Capture the cell that displays the provided text and extract its (x, y) central coordinate. 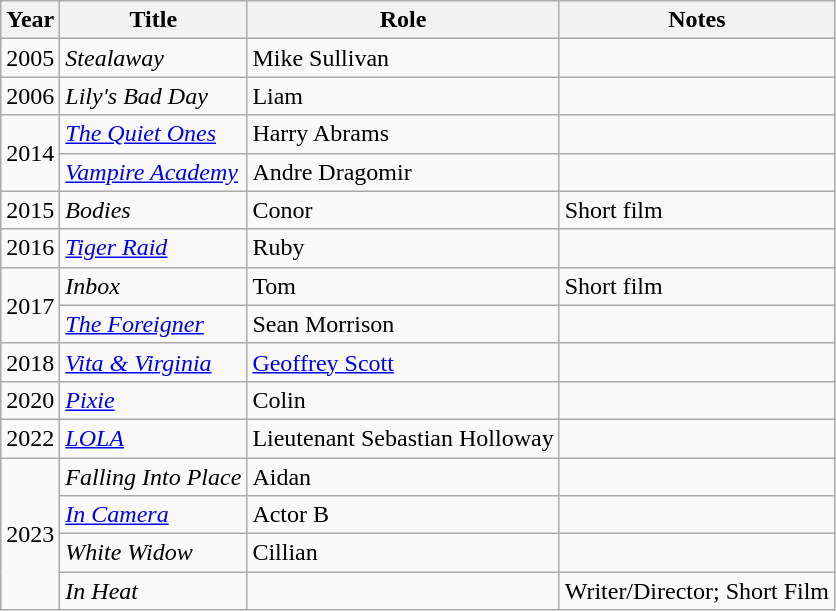
Conor (403, 210)
Notes (696, 20)
Falling Into Place (154, 477)
The Quiet Ones (154, 134)
Actor B (403, 515)
2018 (30, 362)
2017 (30, 305)
LOLA (154, 438)
2020 (30, 400)
2005 (30, 58)
Writer/Director; Short Film (696, 591)
White Widow (154, 553)
Cillian (403, 553)
Liam (403, 96)
2014 (30, 153)
Bodies (154, 210)
Ruby (403, 248)
2022 (30, 438)
Geoffrey Scott (403, 362)
Inbox (154, 286)
2006 (30, 96)
In Heat (154, 591)
Aidan (403, 477)
Tom (403, 286)
2016 (30, 248)
The Foreigner (154, 324)
2023 (30, 534)
Mike Sullivan (403, 58)
Tiger Raid (154, 248)
Lieutenant Sebastian Holloway (403, 438)
Sean Morrison (403, 324)
Andre Dragomir (403, 172)
Vampire Academy (154, 172)
Title (154, 20)
Colin (403, 400)
In Camera (154, 515)
Lily's Bad Day (154, 96)
Vita & Virginia (154, 362)
2015 (30, 210)
Stealaway (154, 58)
Year (30, 20)
Pixie (154, 400)
Harry Abrams (403, 134)
Role (403, 20)
